Determine the [X, Y] coordinate at the center of the cell enclosing the given text.  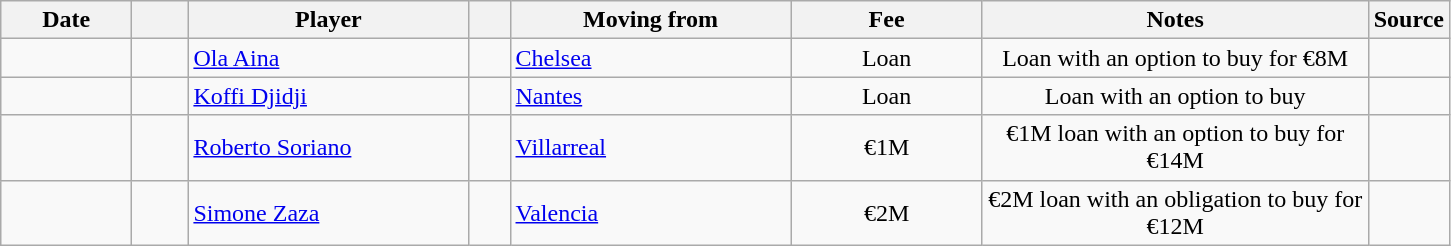
Roberto Soriano [328, 148]
Koffi Djidji [328, 96]
Player [328, 20]
Simone Zaza [328, 212]
Loan with an option to buy for €8M [1175, 58]
€2M loan with an obligation to buy for €12M [1175, 212]
Date [66, 20]
Notes [1175, 20]
Chelsea [650, 58]
Moving from [650, 20]
Source [1408, 20]
€2M [886, 212]
Villarreal [650, 148]
Fee [886, 20]
Valencia [650, 212]
Loan with an option to buy [1175, 96]
€1M [886, 148]
Ola Aina [328, 58]
€1M loan with an option to buy for €14M [1175, 148]
Nantes [650, 96]
